Detect which cell encompasses the target text, then output its [X, Y] center coordinate. 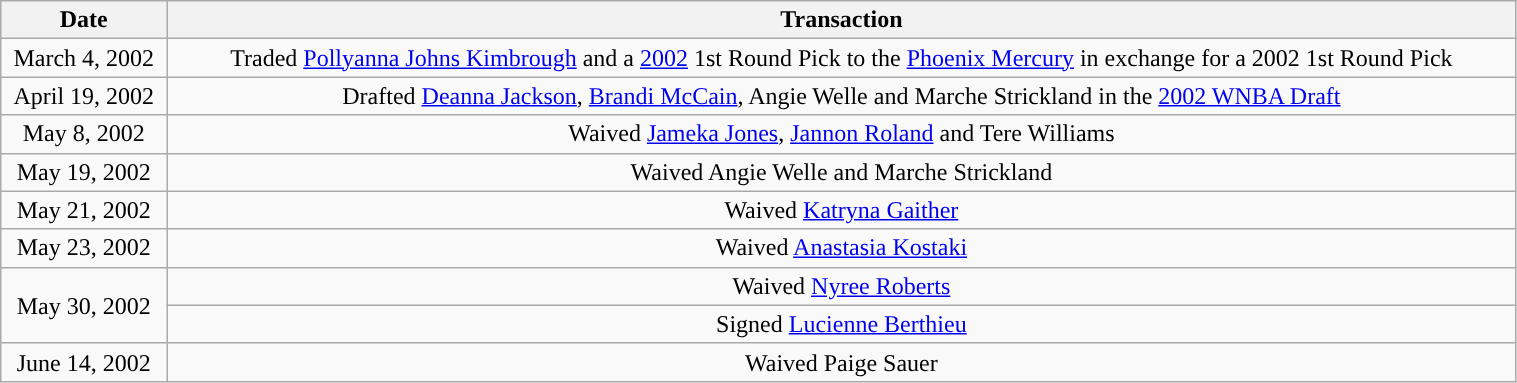
May 30, 2002 [84, 305]
April 19, 2002 [84, 96]
Waived Paige Sauer [842, 362]
June 14, 2002 [84, 362]
May 23, 2002 [84, 248]
Signed Lucienne Berthieu [842, 324]
May 19, 2002 [84, 172]
Drafted Deanna Jackson, Brandi McCain, Angie Welle and Marche Strickland in the 2002 WNBA Draft [842, 96]
May 21, 2002 [84, 210]
Waived Angie Welle and Marche Strickland [842, 172]
Waived Nyree Roberts [842, 286]
Waived Anastasia Kostaki [842, 248]
March 4, 2002 [84, 58]
Date [84, 20]
Waived Jameka Jones, Jannon Roland and Tere Williams [842, 134]
Waived Katryna Gaither [842, 210]
Traded Pollyanna Johns Kimbrough and a 2002 1st Round Pick to the Phoenix Mercury in exchange for a 2002 1st Round Pick [842, 58]
Transaction [842, 20]
May 8, 2002 [84, 134]
